Output the [X, Y] coordinate of the center of the cell containing the given text.  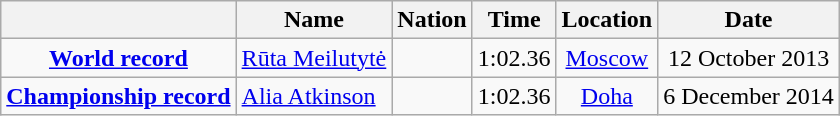
Doha [607, 96]
Time [514, 20]
Championship record [118, 96]
World record [118, 58]
Name [314, 20]
Rūta Meilutytė [314, 58]
Date [749, 20]
12 October 2013 [749, 58]
6 December 2014 [749, 96]
Moscow [607, 58]
Alia Atkinson [314, 96]
Location [607, 20]
Nation [432, 20]
